Search for the cell housing the specified text and yield its (x, y) center coordinate. 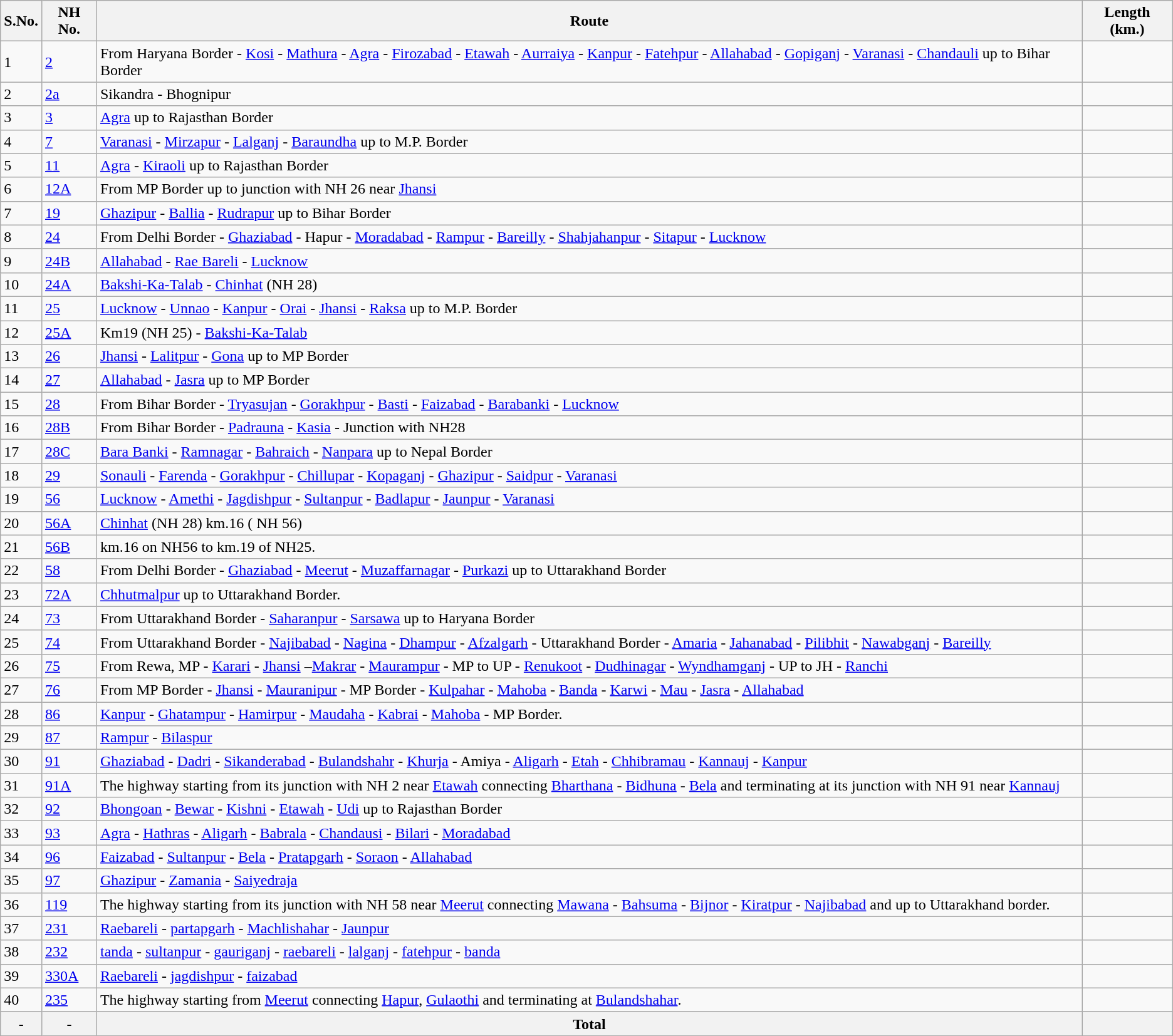
6 (21, 189)
2a (69, 94)
Sonauli - Farenda - Gorakhpur - Chillupar - Kopaganj - Ghazipur - Saidpur - Varanasi (589, 475)
From Bihar Border - Padrauna - Kasia - Junction with NH28 (589, 428)
232 (69, 952)
Ghazipur - Ballia - Rudrapur up to Bihar Border (589, 213)
Raebareli - partapgarh - Machlishahar - Jaunpur (589, 928)
231 (69, 928)
Bara Banki - Ramnagar - Bahraich - Nanpara up to Nepal Border (589, 452)
28C (69, 452)
9 (21, 261)
22 (21, 571)
24A (69, 284)
From Bihar Border - Tryasujan - Gorakhpur - Basti - Faizabad - Barabanki - Lucknow (589, 404)
28B (69, 428)
35 (21, 881)
Km19 (NH 25) - Bakshi-Ka-Talab (589, 333)
96 (69, 857)
Agra up to Rajasthan Border (589, 118)
Faizabad - Sultanpur - Bela - Pratapgarh - Soraon - Allahabad (589, 857)
8 (21, 237)
Lucknow - Unnao - Kanpur - Orai - Jhansi - Raksa up to M.P. Border (589, 308)
75 (69, 666)
31 (21, 785)
12 (21, 333)
58 (69, 571)
32 (21, 809)
1 (21, 61)
21 (21, 547)
34 (21, 857)
36 (21, 904)
Ghazipur - Zamania - Saiyedraja (589, 881)
From Uttarakhand Border - Najibabad - Nagina - Dhampur - Afzalgarh - Uttarakhand Border - Amaria - Jahanabad - Pilibhit - Nawabganj - Bareilly (589, 642)
23 (21, 594)
56A (69, 523)
14 (21, 380)
56B (69, 547)
Bakshi-Ka-Talab - Chinhat (NH 28) (589, 284)
56 (69, 499)
30 (21, 762)
5 (21, 165)
Bhongoan - Bewar - Kishni - Etawah - Udi up to Rajasthan Border (589, 809)
24B (69, 261)
Varanasi - Mirzapur - Lalganj - Baraundha up to M.P. Border (589, 142)
330A (69, 976)
10 (21, 284)
17 (21, 452)
18 (21, 475)
73 (69, 618)
119 (69, 904)
Agra - Hathras - Aligarh - Babrala - Chandausi - Bilari - Moradabad (589, 833)
97 (69, 881)
From MP Border up to junction with NH 26 near Jhansi (589, 189)
13 (21, 356)
16 (21, 428)
33 (21, 833)
15 (21, 404)
km.16 on NH56 to km.19 of NH25. (589, 547)
From Delhi Border - Ghaziabad - Hapur - Moradabad - Rampur - Bareilly - Shahjahanpur - Sitapur - Lucknow (589, 237)
Rampur - Bilaspur (589, 738)
Kanpur - Ghatampur - Hamirpur - Maudaha - Kabrai - Mahoba - MP Border. (589, 713)
tanda - sultanpur - gauriganj - raebareli - lalganj - fatehpur - banda (589, 952)
235 (69, 1000)
Chinhat (NH 28) km.16 ( NH 56) (589, 523)
Allahabad - Jasra up to MP Border (589, 380)
Length (km.) (1128, 21)
20 (21, 523)
Ghaziabad - Dadri - Sikanderabad - Bulandshahr - Khurja - Amiya - Aligarh - Etah - Chhibramau - Kannauj - Kanpur (589, 762)
91A (69, 785)
93 (69, 833)
4 (21, 142)
From Uttarakhand Border - Saharanpur - Sarsawa up to Haryana Border (589, 618)
92 (69, 809)
The highway starting from Meerut connecting Hapur, Gulaothi and terminating at Bulandshahar. (589, 1000)
86 (69, 713)
Agra - Kiraoli up to Rajasthan Border (589, 165)
From Rewa, MP - Karari - Jhansi –Makrar - Maurampur - MP to UP - Renukoot - Dudhinagar - Wyndhamganj - UP to JH - Ranchi (589, 666)
From MP Border - Jhansi - Mauranipur - MP Border - Kulpahar - Mahoba - Banda - Karwi - Mau - Jasra - Allahabad (589, 690)
Allahabad - Rae Bareli - Lucknow (589, 261)
40 (21, 1000)
From Delhi Border - Ghaziabad - Meerut - Muzaffarnagar - Purkazi up to Uttarakhand Border (589, 571)
76 (69, 690)
Total (589, 1023)
72A (69, 594)
37 (21, 928)
74 (69, 642)
38 (21, 952)
Chhutmalpur up to Uttarakhand Border. (589, 594)
Lucknow - Amethi - Jagdishpur - Sultanpur - Badlapur - Jaunpur - Varanasi (589, 499)
91 (69, 762)
NH No. (69, 21)
Route (589, 21)
87 (69, 738)
25A (69, 333)
Sikandra - Bhognipur (589, 94)
39 (21, 976)
S.No. (21, 21)
Raebareli - jagdishpur - faizabad (589, 976)
12A (69, 189)
Jhansi - Lalitpur - Gona up to MP Border (589, 356)
